Scan for the cell matching the given text and deliver its (x, y) coordinate at center. 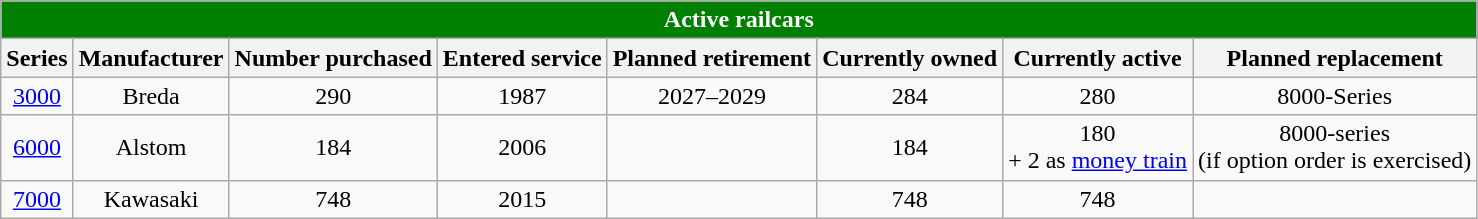
290 (333, 96)
284 (910, 96)
180+ 2 as money train (1098, 148)
8000-Series (1335, 96)
2006 (522, 148)
6000 (37, 148)
Entered service (522, 58)
1987 (522, 96)
Planned retirement (712, 58)
Currently owned (910, 58)
Planned replacement (1335, 58)
Manufacturer (151, 58)
Series (37, 58)
Kawasaki (151, 199)
2015 (522, 199)
7000 (37, 199)
Currently active (1098, 58)
280 (1098, 96)
Breda (151, 96)
Alstom (151, 148)
Number purchased (333, 58)
Active railcars (739, 20)
8000-series(if option order is exercised) (1335, 148)
3000 (37, 96)
2027–2029 (712, 96)
